Output the [X, Y] coordinate of the center of the cell containing the given text.  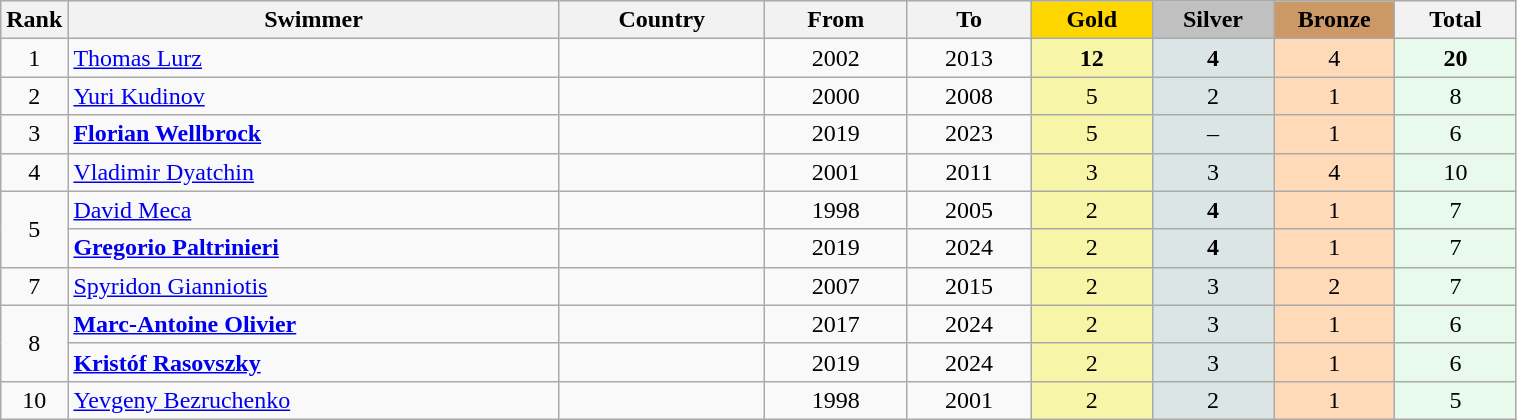
2011 [969, 172]
Kristóf Rasovszky [314, 362]
– [1212, 134]
Gold [1092, 20]
2007 [836, 286]
2002 [836, 58]
Gregorio Paltrinieri [314, 248]
Yuri Kudinov [314, 96]
Total [1456, 20]
Spyridon Gianniotis [314, 286]
Bronze [1334, 20]
Marc-Antoine Olivier [314, 324]
Rank [34, 20]
David Meca [314, 210]
2013 [969, 58]
Florian Wellbrock [314, 134]
2000 [836, 96]
Vladimir Dyatchin [314, 172]
To [969, 20]
2005 [969, 210]
12 [1092, 58]
Yevgeny Bezruchenko [314, 400]
From [836, 20]
Thomas Lurz [314, 58]
Swimmer [314, 20]
2008 [969, 96]
2017 [836, 324]
2015 [969, 286]
Silver [1212, 20]
2023 [969, 134]
Country [662, 20]
20 [1456, 58]
